For the text-containing cell, return its midpoint in [X, Y] coordinate format. 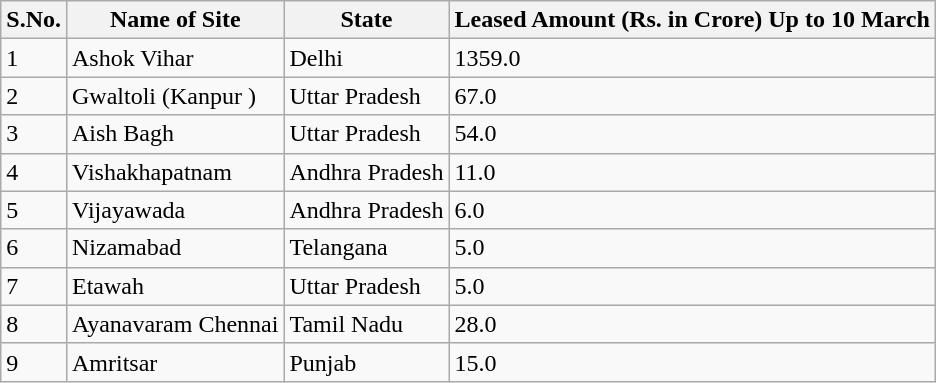
Vishakhapatnam [174, 172]
15.0 [692, 362]
Tamil Nadu [366, 324]
11.0 [692, 172]
Leased Amount (Rs. in Crore) Up to 10 March [692, 20]
Gwaltoli (Kanpur ) [174, 96]
2 [34, 96]
28.0 [692, 324]
Etawah [174, 286]
6.0 [692, 210]
3 [34, 134]
Vijayawada [174, 210]
Delhi [366, 58]
4 [34, 172]
8 [34, 324]
Name of Site [174, 20]
S.No. [34, 20]
Aish Bagh [174, 134]
7 [34, 286]
54.0 [692, 134]
1359.0 [692, 58]
1 [34, 58]
Nizamabad [174, 248]
9 [34, 362]
State [366, 20]
Ayanavaram Chennai [174, 324]
5 [34, 210]
67.0 [692, 96]
Ashok Vihar [174, 58]
Telangana [366, 248]
6 [34, 248]
Amritsar [174, 362]
Punjab [366, 362]
